Detect which cell encompasses the target text, then output its [X, Y] center coordinate. 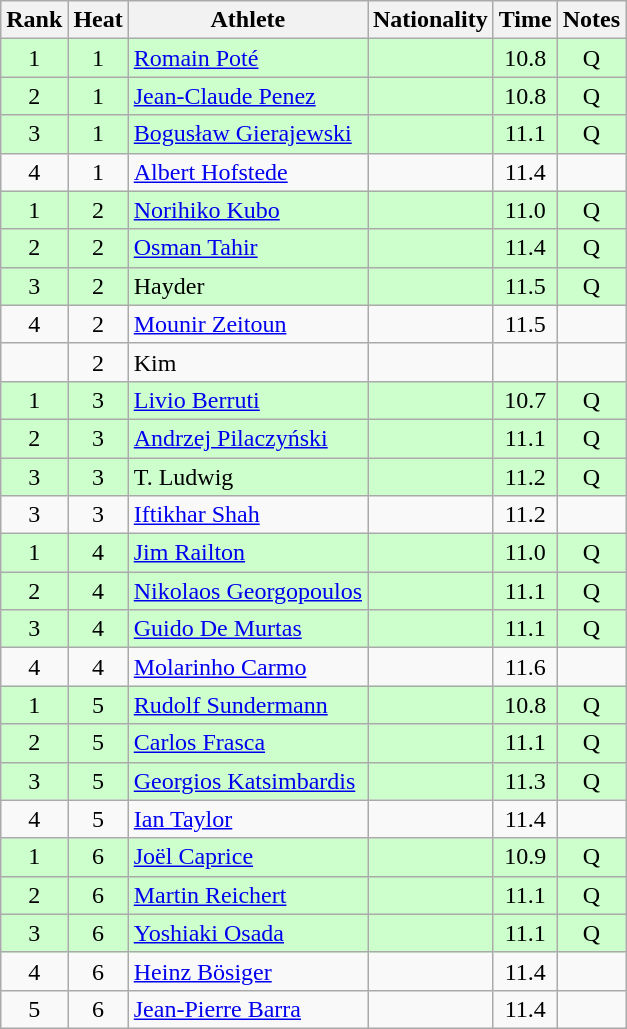
Iftikhar Shah [248, 515]
Yoshiaki Osada [248, 933]
Nikolaos Georgopoulos [248, 591]
Carlos Frasca [248, 743]
Guido De Murtas [248, 629]
Martin Reichert [248, 895]
11.6 [525, 667]
Jim Railton [248, 553]
Rank [34, 20]
Heat [98, 20]
Romain Poté [248, 58]
10.9 [525, 857]
Rudolf Sundermann [248, 705]
Norihiko Kubo [248, 210]
Jean-Claude Penez [248, 96]
Albert Hofstede [248, 172]
Andrzej Pilaczyński [248, 438]
11.3 [525, 781]
Hayder [248, 286]
Bogusław Gierajewski [248, 134]
Time [525, 20]
Livio Berruti [248, 400]
Nationality [431, 20]
Jean-Pierre Barra [248, 1009]
Ian Taylor [248, 819]
Georgios Katsimbardis [248, 781]
10.7 [525, 400]
Osman Tahir [248, 248]
Kim [248, 362]
Mounir Zeitoun [248, 324]
Joël Caprice [248, 857]
Heinz Bösiger [248, 971]
Notes [591, 20]
Athlete [248, 20]
Molarinho Carmo [248, 667]
T. Ludwig [248, 477]
